Capture the cell that displays the provided text and extract its (X, Y) central coordinate. 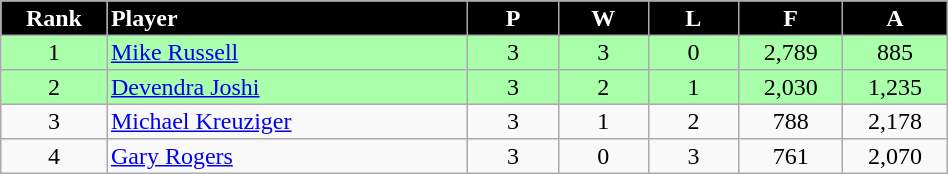
2,789 (790, 52)
Player (288, 18)
2,070 (895, 156)
885 (895, 52)
W (603, 18)
Rank (54, 18)
L (693, 18)
Devendra Joshi (288, 87)
Mike Russell (288, 52)
4 (54, 156)
A (895, 18)
2,030 (790, 87)
Michael Kreuziger (288, 121)
761 (790, 156)
P (513, 18)
Gary Rogers (288, 156)
2,178 (895, 121)
788 (790, 121)
1,235 (895, 87)
F (790, 18)
